From the cell containing the given text, extract its center point as [X, Y] coordinate. 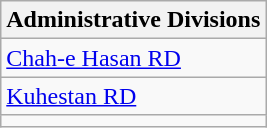
Kuhestan RD [134, 96]
Administrative Divisions [134, 20]
Chah-e Hasan RD [134, 58]
